Pinpoint the cell where the given text exists, returning its (X, Y) midpoint coordinate. 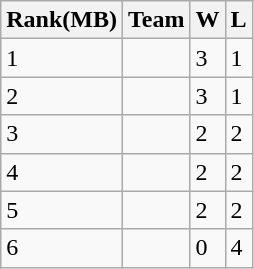
6 (62, 248)
0 (208, 248)
L (238, 20)
Team (156, 20)
5 (62, 210)
W (208, 20)
Rank(MB) (62, 20)
